Detect which cell encompasses the target text, then output its (X, Y) center coordinate. 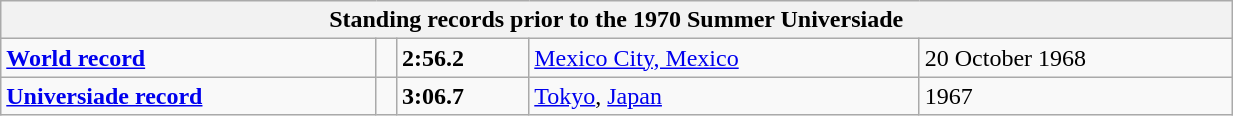
Mexico City, Mexico (724, 58)
2:56.2 (462, 58)
20 October 1968 (1075, 58)
3:06.7 (462, 96)
Universiade record (189, 96)
1967 (1075, 96)
Tokyo, Japan (724, 96)
Standing records prior to the 1970 Summer Universiade (616, 20)
World record (189, 58)
